For the text-containing cell, return its midpoint in (x, y) coordinate format. 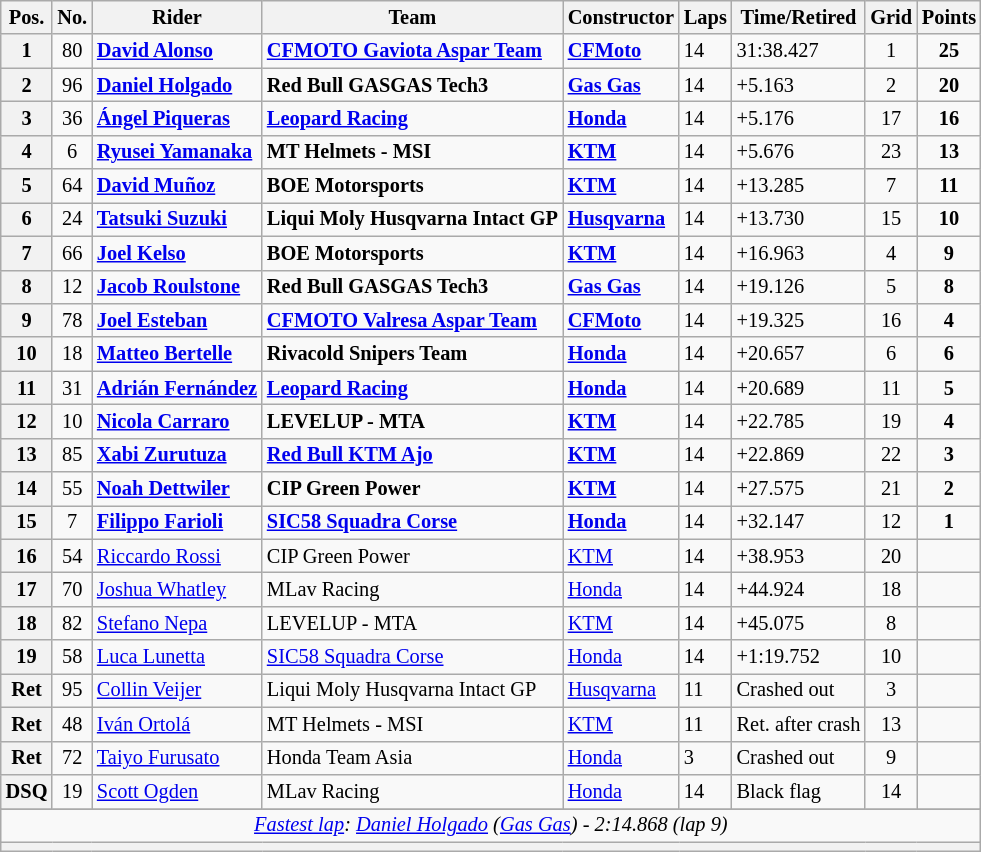
+5.163 (799, 85)
Tatsuki Suzuki (177, 219)
David Muñoz (177, 186)
55 (72, 489)
Riccardo Rossi (177, 556)
64 (72, 186)
+5.176 (799, 118)
+13.730 (799, 219)
22 (891, 455)
96 (72, 85)
No. (72, 17)
+19.325 (799, 320)
Time/Retired (799, 17)
DSQ (27, 791)
+44.924 (799, 589)
72 (72, 758)
25 (949, 51)
Black flag (799, 791)
+19.126 (799, 287)
Joel Esteban (177, 320)
31 (72, 388)
Team (412, 17)
66 (72, 253)
Jacob Roulstone (177, 287)
+5.676 (799, 152)
Pos. (27, 17)
31:38.427 (799, 51)
85 (72, 455)
70 (72, 589)
95 (72, 690)
Rivacold Snipers Team (412, 354)
Luca Lunetta (177, 657)
Rider (177, 17)
Nicola Carraro (177, 421)
Joshua Whatley (177, 589)
David Alonso (177, 51)
58 (72, 657)
Ret. after crash (799, 724)
Scott Ogden (177, 791)
Taiyo Furusato (177, 758)
Noah Dettwiler (177, 489)
Collin Veijer (177, 690)
Constructor (621, 17)
Honda Team Asia (412, 758)
+38.953 (799, 556)
54 (72, 556)
Adrián Fernández (177, 388)
Red Bull KTM Ajo (412, 455)
Stefano Nepa (177, 623)
Grid (891, 17)
+20.657 (799, 354)
23 (891, 152)
CFMOTO Valresa Aspar Team (412, 320)
+22.785 (799, 421)
Ryusei Yamanaka (177, 152)
+32.147 (799, 522)
48 (72, 724)
+1:19.752 (799, 657)
+22.869 (799, 455)
Matteo Bertelle (177, 354)
+13.285 (799, 186)
21 (891, 489)
Filippo Farioli (177, 522)
Laps (706, 17)
78 (72, 320)
80 (72, 51)
CFMOTO Gaviota Aspar Team (412, 51)
+27.575 (799, 489)
Daniel Holgado (177, 85)
+20.689 (799, 388)
Xabi Zurutuza (177, 455)
Joel Kelso (177, 253)
82 (72, 623)
+16.963 (799, 253)
24 (72, 219)
Points (949, 17)
Fastest lap: Daniel Holgado (Gas Gas) - 2:14.868 (lap 9) (491, 825)
Ángel Piqueras (177, 118)
36 (72, 118)
+45.075 (799, 623)
Iván Ortolá (177, 724)
